Output the [x, y] coordinate of the center of the cell containing the given text.  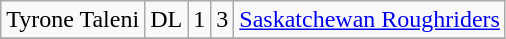
Tyrone Taleni [73, 20]
3 [222, 20]
1 [200, 20]
Saskatchewan Roughriders [370, 20]
DL [166, 20]
